Find where the given text appears and provide that cell's center as (x, y) coordinate. 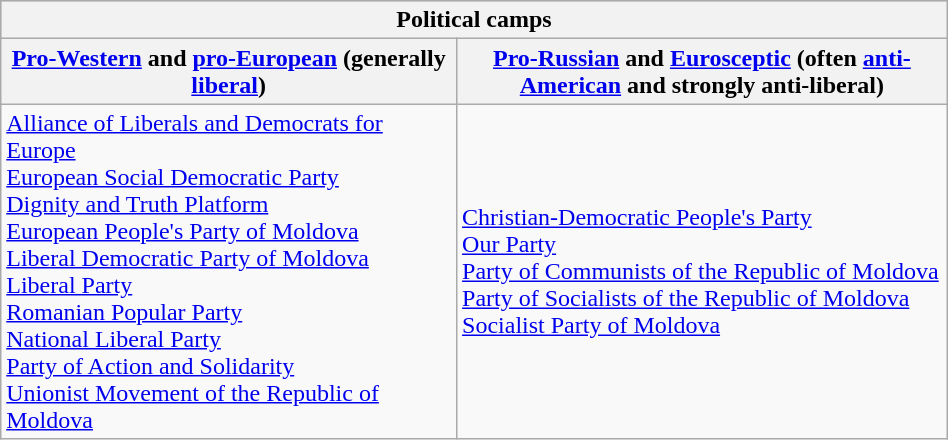
Pro-Western and pro-European (generally liberal) (229, 72)
Pro-Russian and Eurosceptic (often anti-American and strongly anti-liberal) (702, 72)
Political camps (474, 20)
